Extract the [X, Y] coordinate from the center of the cell holding the provided text.  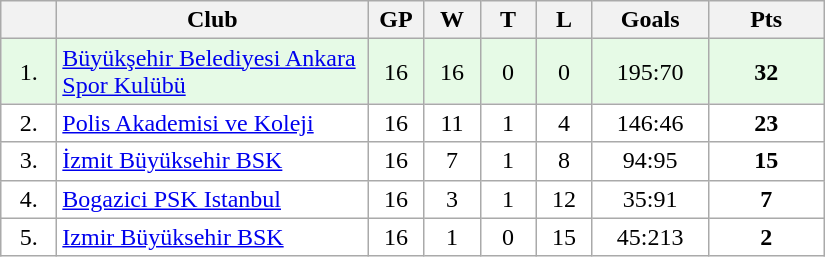
GP [396, 20]
İzmit Büyüksehir BSK [212, 161]
Goals [650, 20]
W [452, 20]
12 [564, 199]
4. [29, 199]
T [508, 20]
3 [452, 199]
Bogazici PSK Istanbul [212, 199]
1. [29, 72]
11 [452, 123]
195:70 [650, 72]
2. [29, 123]
94:95 [650, 161]
8 [564, 161]
32 [766, 72]
35:91 [650, 199]
L [564, 20]
146:46 [650, 123]
Izmir Büyüksehir BSK [212, 237]
Club [212, 20]
Polis Akademisi ve Koleji [212, 123]
3. [29, 161]
Büyükşehir Belediyesi Ankara Spor Kulübü [212, 72]
5. [29, 237]
2 [766, 237]
23 [766, 123]
4 [564, 123]
45:213 [650, 237]
Pts [766, 20]
